Return the (x, y) coordinate for the center point of the cell that contains the specified text.  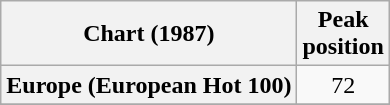
Chart (1987) (149, 34)
72 (343, 85)
Peakposition (343, 34)
Europe (European Hot 100) (149, 85)
